Return (x, y) of the center of cell containing provided text 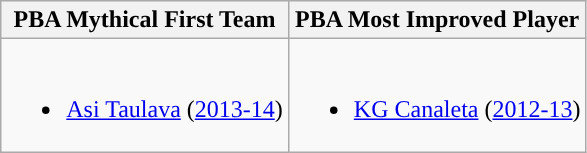
Asi Taulava (2013-14) (145, 96)
PBA Most Improved Player (437, 20)
KG Canaleta (2012-13) (437, 96)
PBA Mythical First Team (145, 20)
